Provide the (X, Y) coordinate of the cell's center where the given text is located.  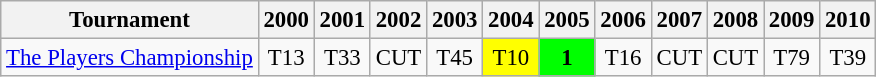
2006 (623, 20)
Tournament (130, 20)
T33 (342, 58)
T10 (511, 58)
2003 (455, 20)
T45 (455, 58)
T16 (623, 58)
2000 (286, 20)
T39 (848, 58)
2007 (679, 20)
2010 (848, 20)
1 (567, 58)
T79 (792, 58)
2004 (511, 20)
2008 (735, 20)
2002 (398, 20)
The Players Championship (130, 58)
2009 (792, 20)
2005 (567, 20)
2001 (342, 20)
T13 (286, 58)
